For the text-containing cell, return its midpoint in (x, y) coordinate format. 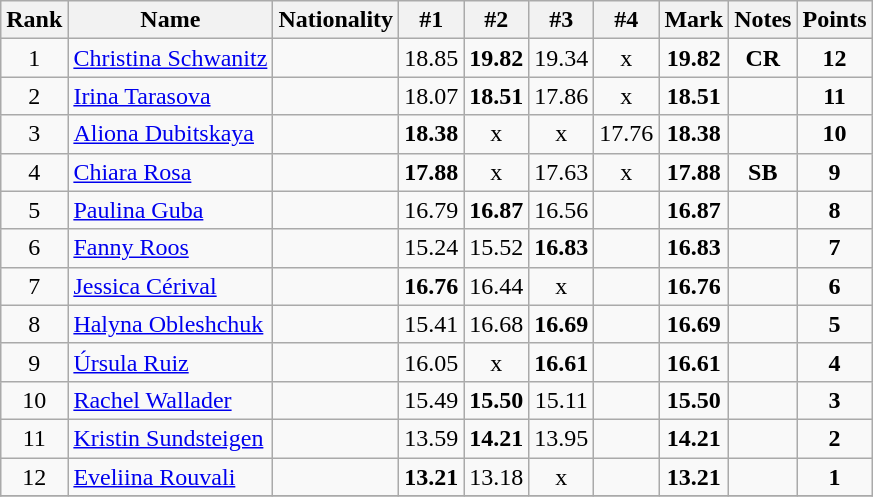
Mark (694, 20)
15.24 (432, 248)
Rank (34, 20)
#1 (432, 20)
Christina Schwanitz (170, 58)
16.56 (562, 210)
Kristin Sundsteigen (170, 438)
CR (763, 58)
Jessica Cérival (170, 286)
Fanny Roos (170, 248)
Paulina Guba (170, 210)
Nationality (336, 20)
13.59 (432, 438)
18.85 (432, 58)
Halyna Obleshchuk (170, 324)
Irina Tarasova (170, 96)
15.41 (432, 324)
#4 (626, 20)
13.18 (496, 477)
15.11 (562, 400)
19.34 (562, 58)
16.44 (496, 286)
17.76 (626, 134)
18.07 (432, 96)
Aliona Dubitskaya (170, 134)
15.49 (432, 400)
Úrsula Ruiz (170, 362)
Name (170, 20)
16.68 (496, 324)
Chiara Rosa (170, 172)
#2 (496, 20)
16.79 (432, 210)
#3 (562, 20)
15.52 (496, 248)
17.86 (562, 96)
Points (834, 20)
Eveliina Rouvali (170, 477)
SB (763, 172)
Notes (763, 20)
17.63 (562, 172)
Rachel Wallader (170, 400)
13.95 (562, 438)
16.05 (432, 362)
